Detect which cell encompasses the target text, then output its [x, y] center coordinate. 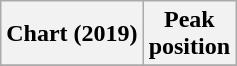
Chart (2019) [72, 34]
Peakposition [189, 34]
